Provide the [X, Y] coordinate of the cell's center where the given text is located.  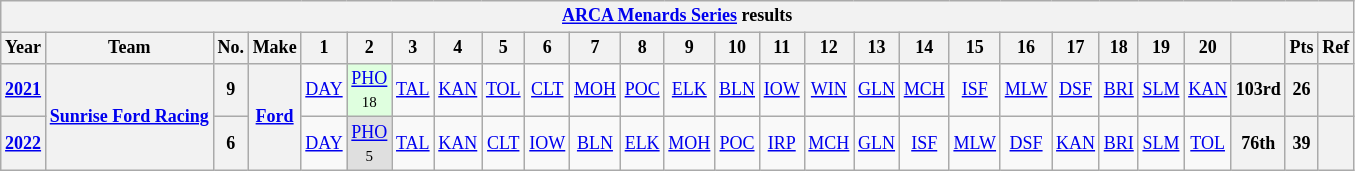
ARCA Menards Series results [678, 16]
103rd [1258, 90]
PHO18 [370, 90]
26 [1302, 90]
3 [413, 48]
2 [370, 48]
13 [877, 48]
2021 [24, 90]
39 [1302, 144]
4 [458, 48]
17 [1076, 48]
8 [642, 48]
Team [129, 48]
15 [974, 48]
Sunrise Ford Racing [129, 116]
Year [24, 48]
18 [1118, 48]
12 [829, 48]
2022 [24, 144]
7 [596, 48]
11 [782, 48]
19 [1161, 48]
No. [230, 48]
IRP [782, 144]
Ref [1336, 48]
16 [1026, 48]
PHO5 [370, 144]
5 [504, 48]
Make [274, 48]
1 [324, 48]
WIN [829, 90]
20 [1208, 48]
14 [924, 48]
10 [738, 48]
Ford [274, 116]
76th [1258, 144]
Pts [1302, 48]
